For the text-containing cell, return its midpoint in (X, Y) coordinate format. 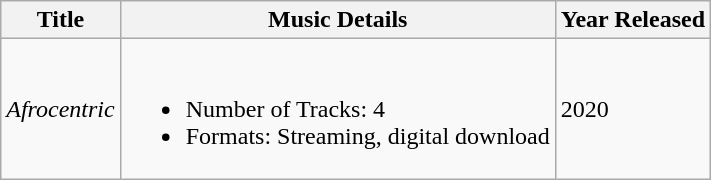
Year Released (632, 20)
Number of Tracks: 4Formats: Streaming, digital download (338, 109)
Music Details (338, 20)
2020 (632, 109)
Afrocentric (60, 109)
Title (60, 20)
